Provide the (X, Y) coordinate of the cell's center where the given text is located.  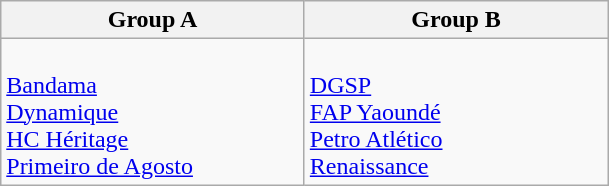
DGSP FAP Yaoundé Petro Atlético Renaissance (456, 112)
Group B (456, 20)
Group A (153, 20)
Bandama Dynamique HC Héritage Primeiro de Agosto (153, 112)
